Output the [X, Y] coordinate of the center of the cell containing the given text.  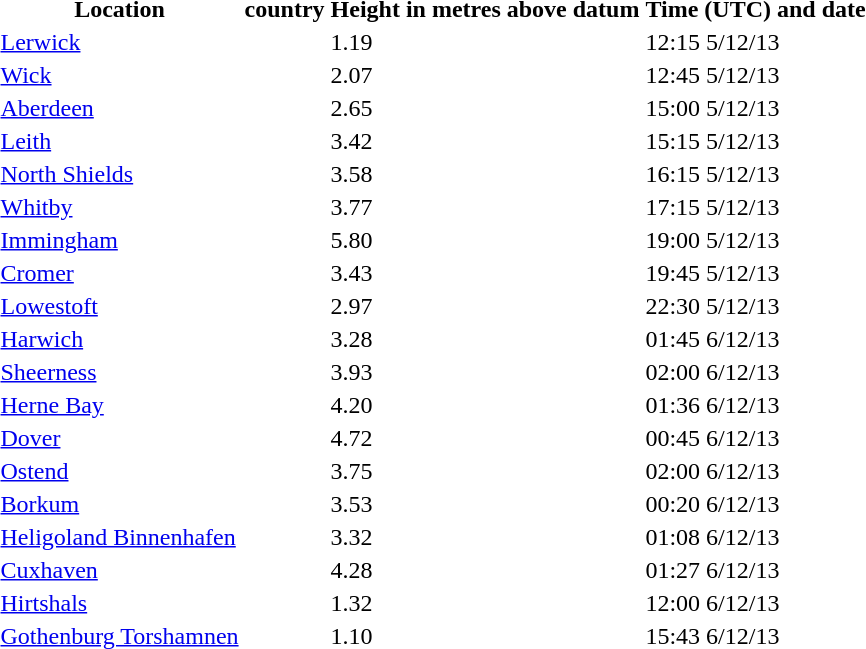
1.19 [485, 42]
3.77 [485, 207]
2.97 [485, 306]
3.58 [485, 174]
4.28 [485, 570]
1.32 [485, 603]
3.42 [485, 141]
3.32 [485, 537]
5.80 [485, 240]
3.53 [485, 504]
2.65 [485, 108]
4.72 [485, 438]
3.43 [485, 273]
4.20 [485, 405]
3.93 [485, 372]
3.75 [485, 471]
3.28 [485, 339]
2.07 [485, 75]
